Search for the cell housing the specified text and yield its (x, y) center coordinate. 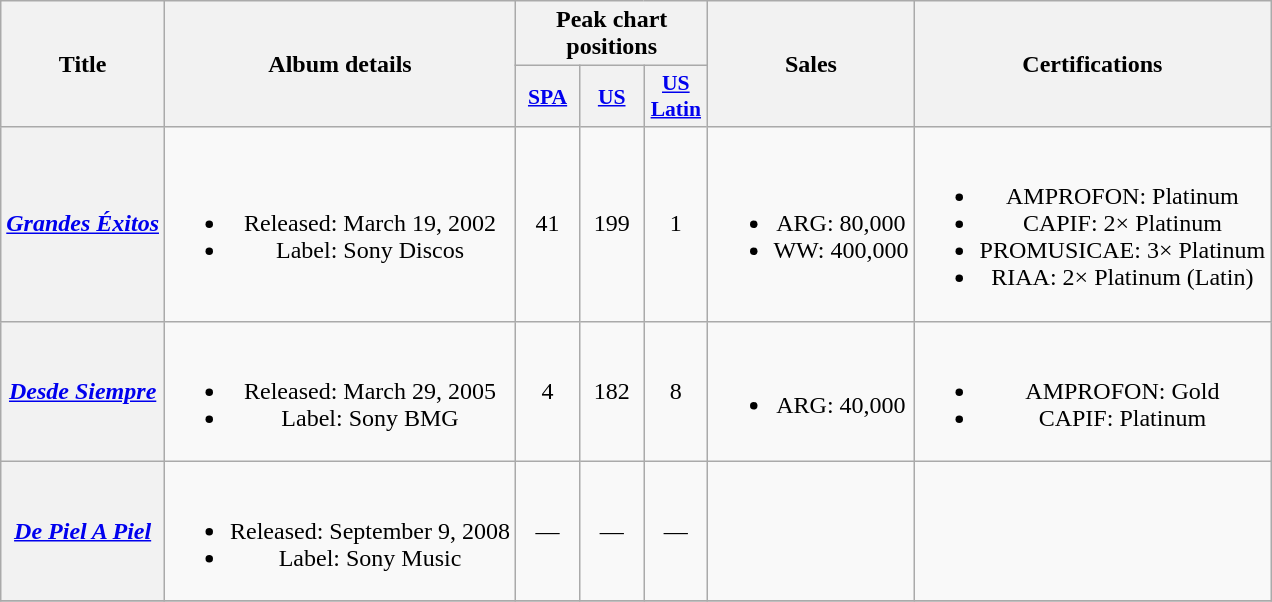
41 (548, 224)
Grandes Éxitos (83, 224)
Released: March 19, 2002Label: Sony Discos (340, 224)
Sales (811, 64)
Released: September 9, 2008Label: Sony Music (340, 531)
1 (676, 224)
8 (676, 391)
SPA (548, 96)
AMPROFON: GoldCAPIF: Platinum (1092, 391)
ARG: 80,000WW: 400,000 (811, 224)
ARG: 40,000 (811, 391)
199 (612, 224)
Peak chart positions (612, 34)
Title (83, 64)
USLatin (676, 96)
182 (612, 391)
4 (548, 391)
Album details (340, 64)
US (612, 96)
Desde Siempre (83, 391)
AMPROFON: PlatinumCAPIF: 2× PlatinumPROMUSICAE: 3× PlatinumRIAA: 2× Platinum (Latin) (1092, 224)
Released: March 29, 2005Label: Sony BMG (340, 391)
De Piel A Piel (83, 531)
Certifications (1092, 64)
